Determine the [x, y] coordinate at the center of the cell enclosing the given text.  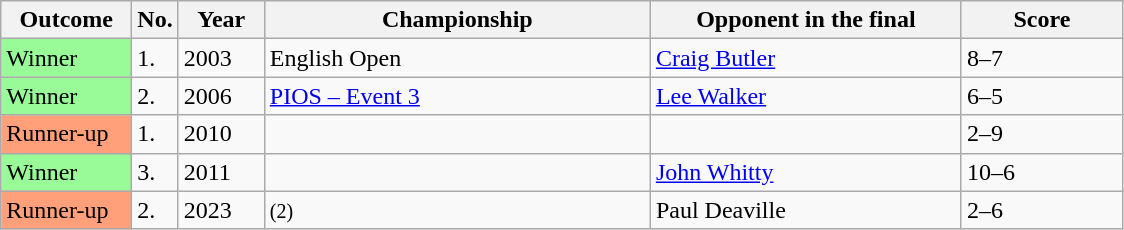
6–5 [1042, 96]
English Open [457, 58]
10–6 [1042, 172]
Championship [457, 20]
2003 [221, 58]
2023 [221, 210]
Year [221, 20]
Opponent in the final [806, 20]
2–9 [1042, 134]
(2) [457, 210]
No. [155, 20]
2010 [221, 134]
Paul Deaville [806, 210]
2–6 [1042, 210]
John Whitty [806, 172]
Lee Walker [806, 96]
PIOS – Event 3 [457, 96]
Outcome [66, 20]
2006 [221, 96]
Score [1042, 20]
2011 [221, 172]
8–7 [1042, 58]
Craig Butler [806, 58]
3. [155, 172]
